Scan for the cell matching the given text and deliver its (X, Y) coordinate at center. 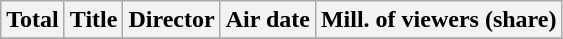
Total (33, 20)
Air date (268, 20)
Title (94, 20)
Director (172, 20)
Mill. of viewers (share) (438, 20)
